Extract the [x, y] coordinate from the center of the cell holding the provided text.  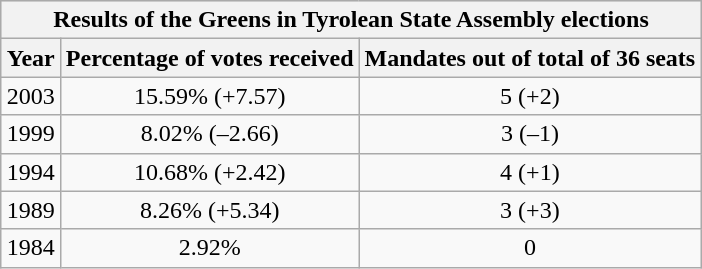
3 (–1) [530, 134]
1984 [30, 248]
10.68% (+2.42) [210, 172]
0 [530, 248]
Results of the Greens in Tyrolean State Assembly elections [350, 20]
1994 [30, 172]
8.02% (–2.66) [210, 134]
Year [30, 58]
4 (+1) [530, 172]
3 (+3) [530, 210]
8.26% (+5.34) [210, 210]
Mandates out of total of 36 seats [530, 58]
15.59% (+7.57) [210, 96]
2003 [30, 96]
5 (+2) [530, 96]
2.92% [210, 248]
1999 [30, 134]
Percentage of votes received [210, 58]
1989 [30, 210]
